Return [X, Y] of the center of cell containing provided text 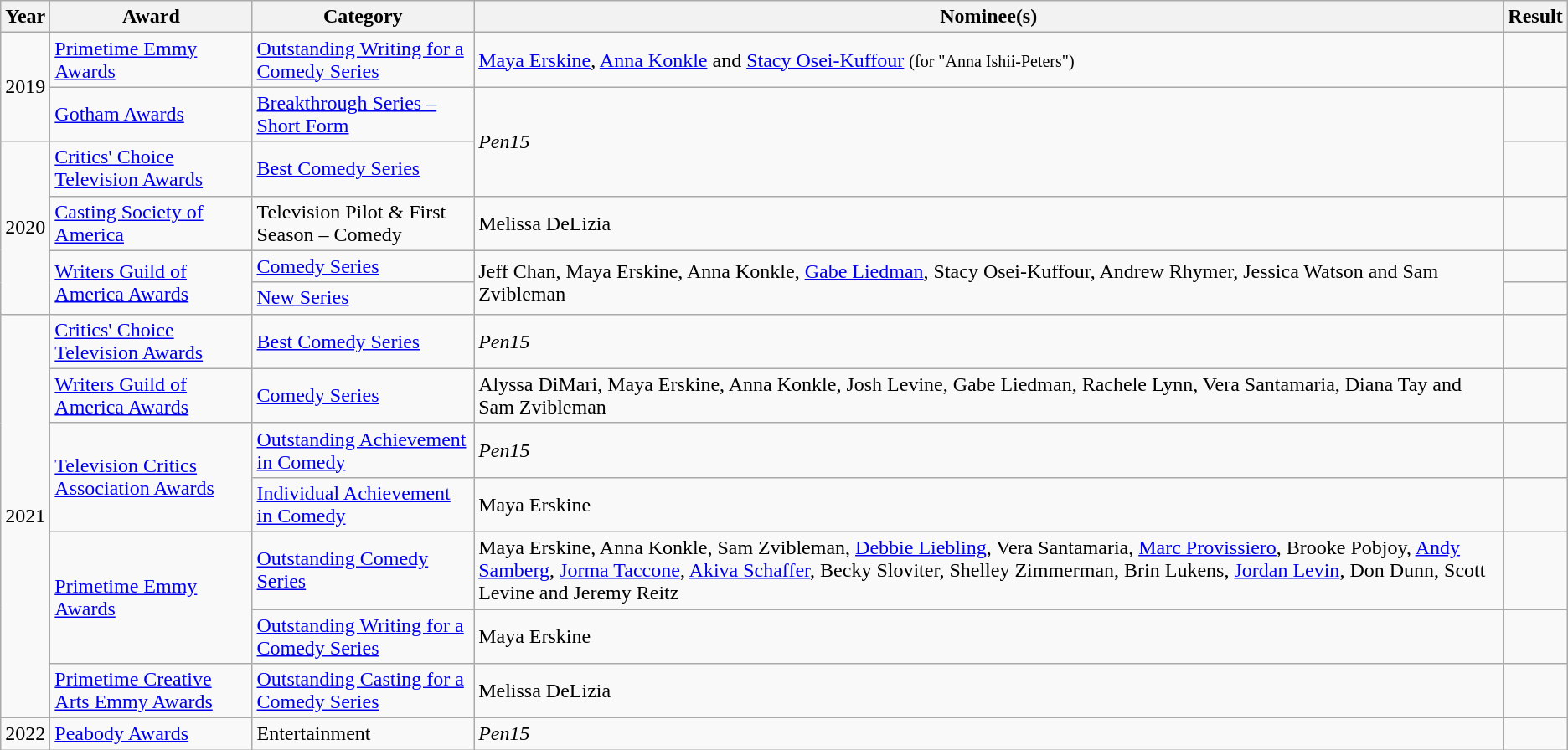
2021 [25, 516]
Peabody Awards [151, 734]
Outstanding Comedy Series [364, 570]
2020 [25, 228]
Award [151, 17]
Entertainment [364, 734]
Category [364, 17]
Breakthrough Series – Short Form [364, 114]
Jeff Chan, Maya Erskine, Anna Konkle, Gabe Liedman, Stacy Osei-Kuffour, Andrew Rhymer, Jessica Watson and Sam Zvibleman [988, 282]
Maya Erskine, Anna Konkle and Stacy Osei-Kuffour (for "Anna Ishii-Peters") [988, 60]
Casting Society of America [151, 223]
Television Pilot & First Season – Comedy [364, 223]
Year [25, 17]
Television Critics Association Awards [151, 477]
2019 [25, 87]
Outstanding Casting for a Comedy Series [364, 691]
Primetime Creative Arts Emmy Awards [151, 691]
2022 [25, 734]
Individual Achievement in Comedy [364, 504]
Outstanding Achievement in Comedy [364, 450]
New Series [364, 298]
Nominee(s) [988, 17]
Gotham Awards [151, 114]
Alyssa DiMari, Maya Erskine, Anna Konkle, Josh Levine, Gabe Liedman, Rachele Lynn, Vera Santamaria, Diana Tay and Sam Zvibleman [988, 395]
Result [1535, 17]
